Identify which cell holds the provided text, then report its (X, Y) central coordinate. 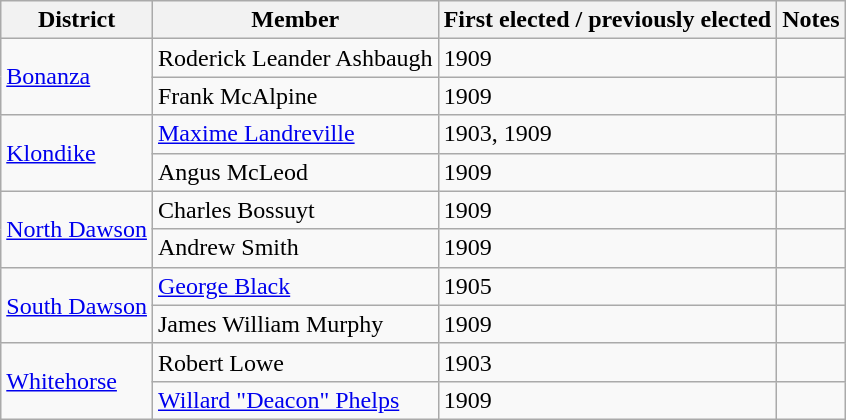
1905 (608, 286)
1903, 1909 (608, 134)
Andrew Smith (295, 248)
Frank McAlpine (295, 96)
Robert Lowe (295, 362)
George Black (295, 286)
Member (295, 20)
Klondike (77, 153)
Bonanza (77, 77)
Notes (811, 20)
North Dawson (77, 229)
Angus McLeod (295, 172)
Charles Bossuyt (295, 210)
South Dawson (77, 305)
1903 (608, 362)
James William Murphy (295, 324)
Whitehorse (77, 381)
District (77, 20)
First elected / previously elected (608, 20)
Roderick Leander Ashbaugh (295, 58)
Maxime Landreville (295, 134)
Willard "Deacon" Phelps (295, 400)
